Capture the cell that displays the provided text and extract its [X, Y] central coordinate. 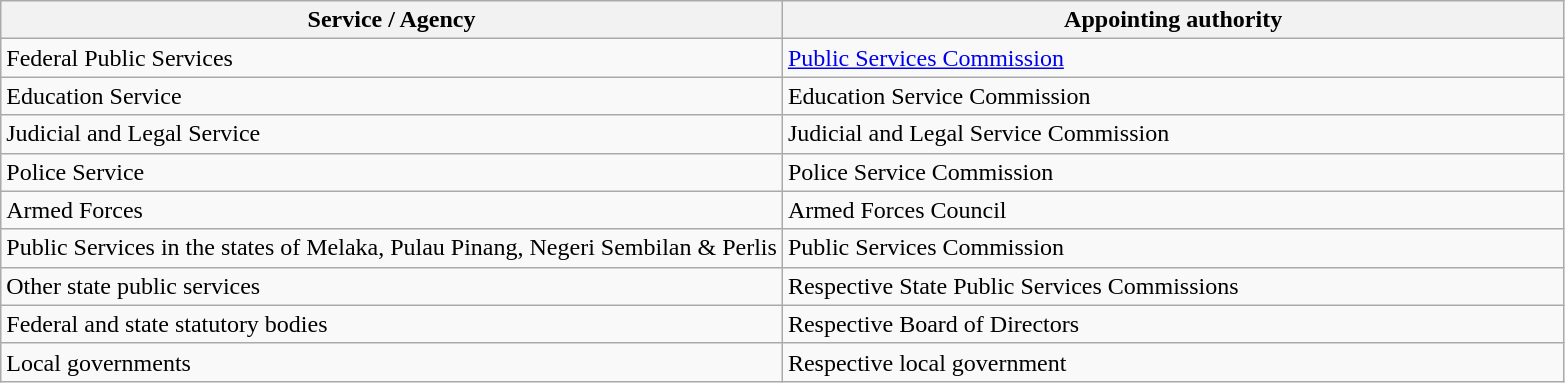
Respective Board of Directors [1173, 324]
Federal and state statutory bodies [392, 324]
Public Services in the states of Melaka, Pulau Pinang, Negeri Sembilan & Perlis [392, 248]
Education Service [392, 96]
Armed Forces [392, 210]
Judicial and Legal Service [392, 134]
Armed Forces Council [1173, 210]
Police Service Commission [1173, 172]
Police Service [392, 172]
Service / Agency [392, 20]
Appointing authority [1173, 20]
Judicial and Legal Service Commission [1173, 134]
Federal Public Services [392, 58]
Respective local government [1173, 362]
Education Service Commission [1173, 96]
Local governments [392, 362]
Respective State Public Services Commissions [1173, 286]
Other state public services [392, 286]
